Locate the cell with the specified text and output its (x, y) center coordinate. 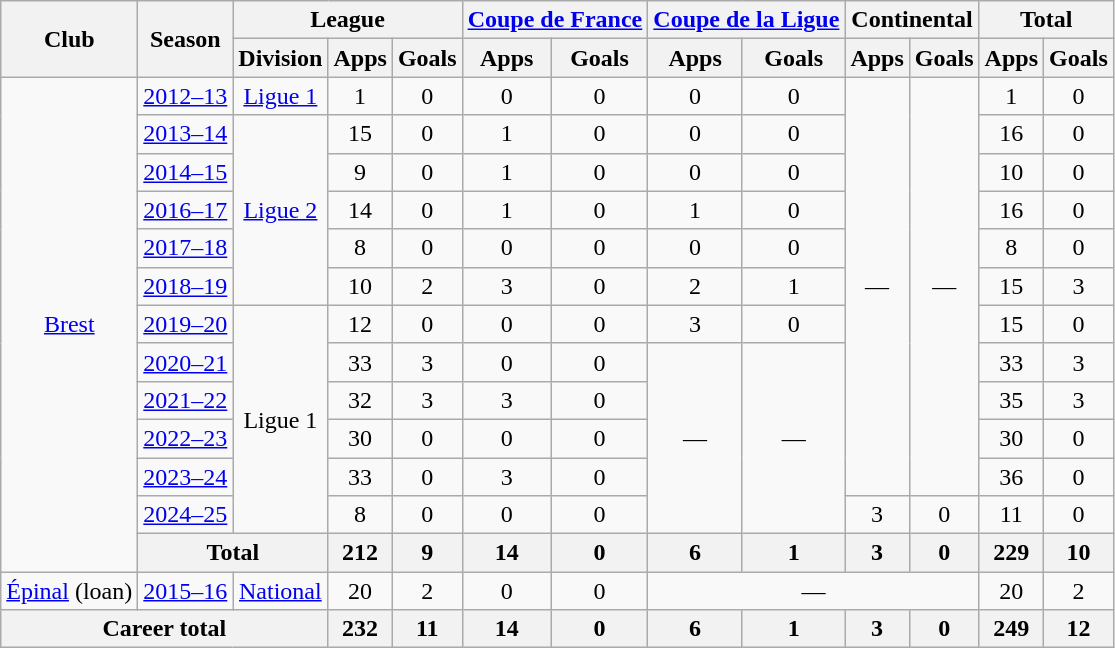
League (348, 20)
36 (1011, 477)
2017–18 (186, 248)
Coupe de la Ligue (746, 20)
Season (186, 39)
2013–14 (186, 134)
232 (360, 629)
2023–24 (186, 477)
35 (1011, 400)
Brest (70, 324)
Club (70, 39)
Career total (164, 629)
2020–21 (186, 362)
2016–17 (186, 210)
2014–15 (186, 172)
249 (1011, 629)
Division (280, 58)
32 (360, 400)
Ligue 2 (280, 210)
Épinal (loan) (70, 591)
National (280, 591)
2021–22 (186, 400)
229 (1011, 553)
2022–23 (186, 438)
2018–19 (186, 286)
212 (360, 553)
2019–20 (186, 324)
Coupe de France (555, 20)
Continental (912, 20)
2015–16 (186, 591)
2024–25 (186, 515)
2012–13 (186, 96)
